Capture the cell that displays the provided text and extract its [X, Y] central coordinate. 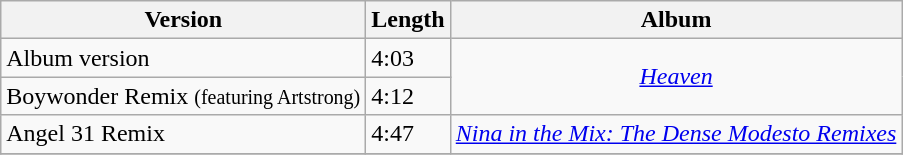
Angel 31 Remix [184, 134]
4:47 [408, 134]
Album version [184, 58]
Length [408, 20]
Nina in the Mix: The Dense Modesto Remixes [676, 134]
4:03 [408, 58]
Album [676, 20]
Heaven [676, 77]
Version [184, 20]
4:12 [408, 96]
Boywonder Remix (featuring Artstrong) [184, 96]
